Extract the [X, Y] coordinate from the center of the cell holding the provided text.  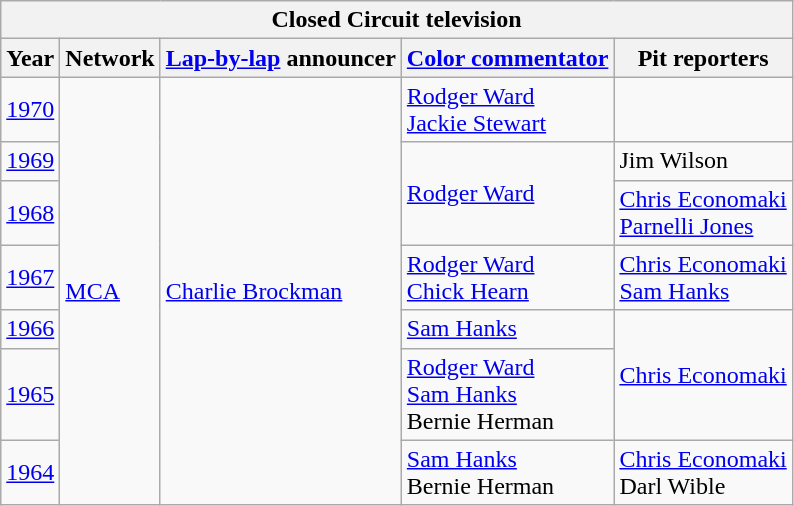
1965 [30, 394]
Sam Hanks [508, 329]
1966 [30, 329]
Chris EconomakiDarl Wible [703, 472]
Year [30, 58]
Rodger Ward [508, 194]
Pit reporters [703, 58]
Chris EconomakiSam Hanks [703, 278]
MCA [110, 291]
Network [110, 58]
1969 [30, 161]
Color commentator [508, 58]
1970 [30, 110]
Chris EconomakiParnelli Jones [703, 212]
Sam HanksBernie Herman [508, 472]
1964 [30, 472]
Rodger WardJackie Stewart [508, 110]
Closed Circuit television [397, 20]
Jim Wilson [703, 161]
1967 [30, 278]
Lap-by-lap announcer [280, 58]
Rodger WardChick Hearn [508, 278]
1968 [30, 212]
Rodger WardSam HanksBernie Herman [508, 394]
Chris Economaki [703, 375]
Charlie Brockman [280, 291]
